Identify which cell holds the provided text, then report its [x, y] central coordinate. 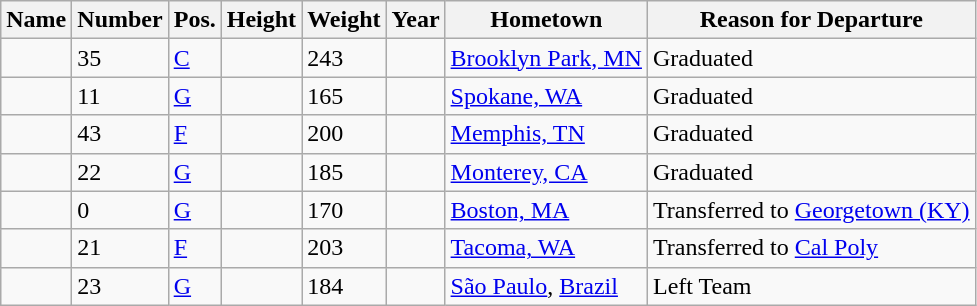
0 [120, 210]
Tacoma, WA [546, 248]
Monterey, CA [546, 172]
243 [344, 58]
22 [120, 172]
Left Team [811, 286]
200 [344, 134]
Memphis, TN [546, 134]
35 [120, 58]
Hometown [546, 20]
Transferred to Cal Poly [811, 248]
Spokane, WA [546, 96]
23 [120, 286]
43 [120, 134]
São Paulo, Brazil [546, 286]
Weight [344, 20]
11 [120, 96]
21 [120, 248]
Boston, MA [546, 210]
Pos. [194, 20]
Year [416, 20]
C [194, 58]
Name [36, 20]
203 [344, 248]
Height [261, 20]
185 [344, 172]
170 [344, 210]
Reason for Departure [811, 20]
Brooklyn Park, MN [546, 58]
Number [120, 20]
184 [344, 286]
165 [344, 96]
Transferred to Georgetown (KY) [811, 210]
